For the text-containing cell, return its midpoint in (x, y) coordinate format. 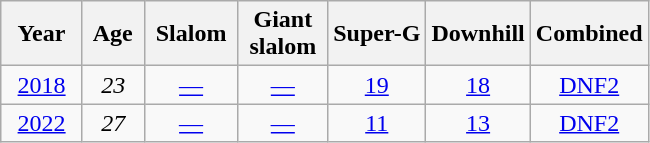
Slalom (191, 34)
27 (113, 123)
Super-G (377, 34)
Giant slalom (283, 34)
23 (113, 85)
Combined (589, 34)
Downhill (478, 34)
19 (377, 85)
18 (478, 85)
13 (478, 123)
11 (377, 123)
Age (113, 34)
Year (42, 34)
2018 (42, 85)
2022 (42, 123)
